Return the [x, y] coordinate for the center point of the cell that contains the specified text.  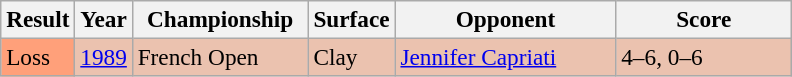
Score [704, 19]
Clay [352, 57]
Year [104, 19]
Opponent [506, 19]
French Open [220, 57]
Loss [38, 57]
Surface [352, 19]
Result [38, 19]
1989 [104, 57]
Jennifer Capriati [506, 57]
4–6, 0–6 [704, 57]
Championship [220, 19]
